Scan for the cell matching the given text and deliver its [X, Y] coordinate at center. 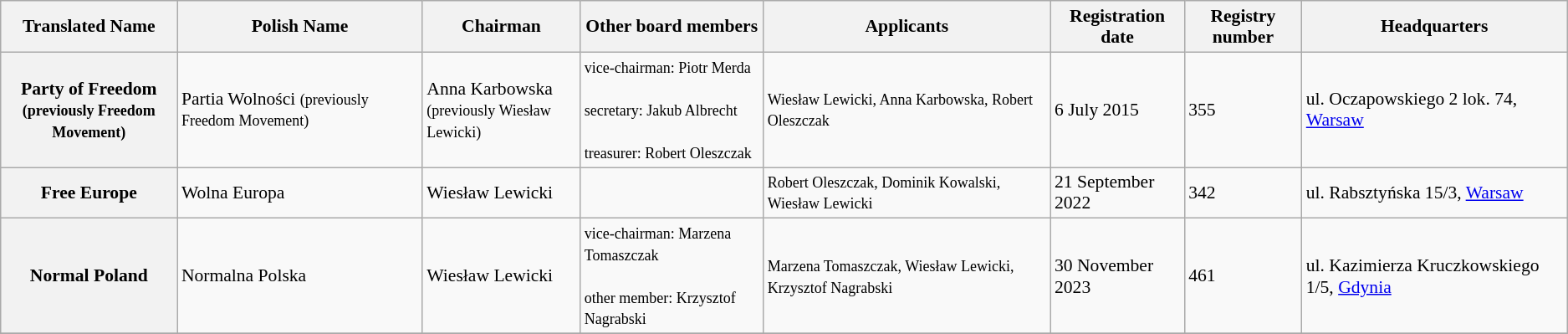
Wolna Europa [299, 193]
Normal Poland [89, 276]
Free Europe [89, 193]
Wiesław Lewicki, Anna Karbowska, Robert Oleszczak [907, 110]
Party of Freedom(previously Freedom Movement) [89, 110]
Anna Karbowska(previously Wiesław Lewicki) [501, 110]
6 July 2015 [1117, 110]
vice-chairman: Marzena Tomaszczakother member: Krzysztof Nagrabski [672, 276]
ul. Rabsztyńska 15/3, Warsaw [1435, 193]
ul. Kazimierza Kruczkowskiego 1/5, Gdynia [1435, 276]
Applicants [907, 27]
ul. Oczapowskiego 2 lok. 74, Warsaw [1435, 110]
342 [1243, 193]
Registration date [1117, 27]
461 [1243, 276]
Partia Wolności (previously Freedom Movement) [299, 110]
Polish Name [299, 27]
355 [1243, 110]
Headquarters [1435, 27]
Normalna Polska [299, 276]
Translated Name [89, 27]
30 November 2023 [1117, 276]
vice-chairman: Piotr Merdasecretary: Jakub Albrechttreasurer: Robert Oleszczak [672, 110]
Marzena Tomaszczak, Wiesław Lewicki, Krzysztof Nagrabski [907, 276]
Chairman [501, 27]
21 September 2022 [1117, 193]
Registry number [1243, 27]
Robert Oleszczak, Dominik Kowalski, Wiesław Lewicki [907, 193]
Other board members [672, 27]
